Search for the cell housing the specified text and yield its (X, Y) center coordinate. 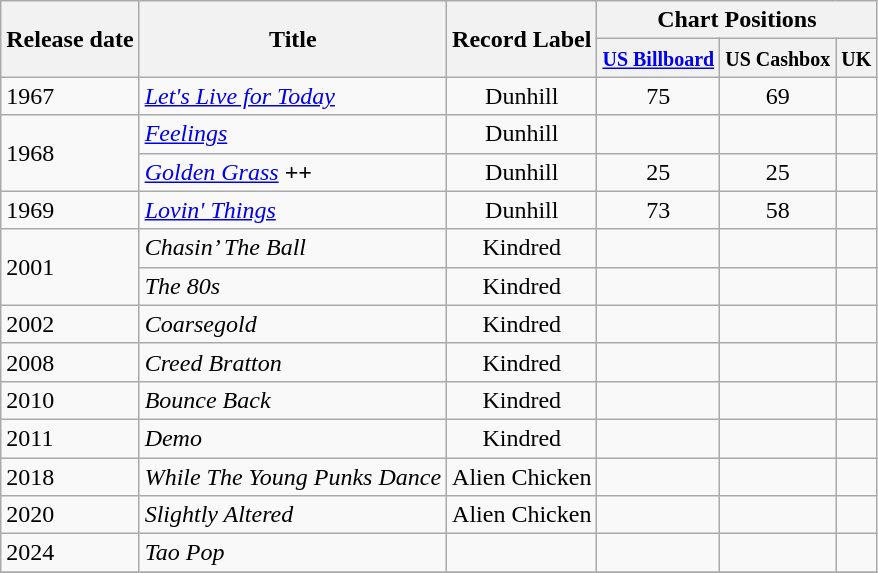
2001 (70, 267)
Coarsegold (292, 324)
2024 (70, 553)
Creed Bratton (292, 362)
US Cashbox (778, 58)
Release date (70, 39)
Bounce Back (292, 400)
Record Label (522, 39)
1969 (70, 210)
Feelings (292, 134)
UK (856, 58)
1967 (70, 96)
1968 (70, 153)
69 (778, 96)
2020 (70, 515)
2010 (70, 400)
Lovin' Things (292, 210)
73 (658, 210)
Chart Positions (737, 20)
58 (778, 210)
The 80s (292, 286)
2002 (70, 324)
Chasin’ The Ball (292, 248)
Tao Pop (292, 553)
Title (292, 39)
While The Young Punks Dance (292, 477)
Golden Grass ++ (292, 172)
Demo (292, 438)
Let's Live for Today (292, 96)
75 (658, 96)
2011 (70, 438)
Slightly Altered (292, 515)
2018 (70, 477)
2008 (70, 362)
US Billboard (658, 58)
